Return (x, y) of the center of cell containing provided text 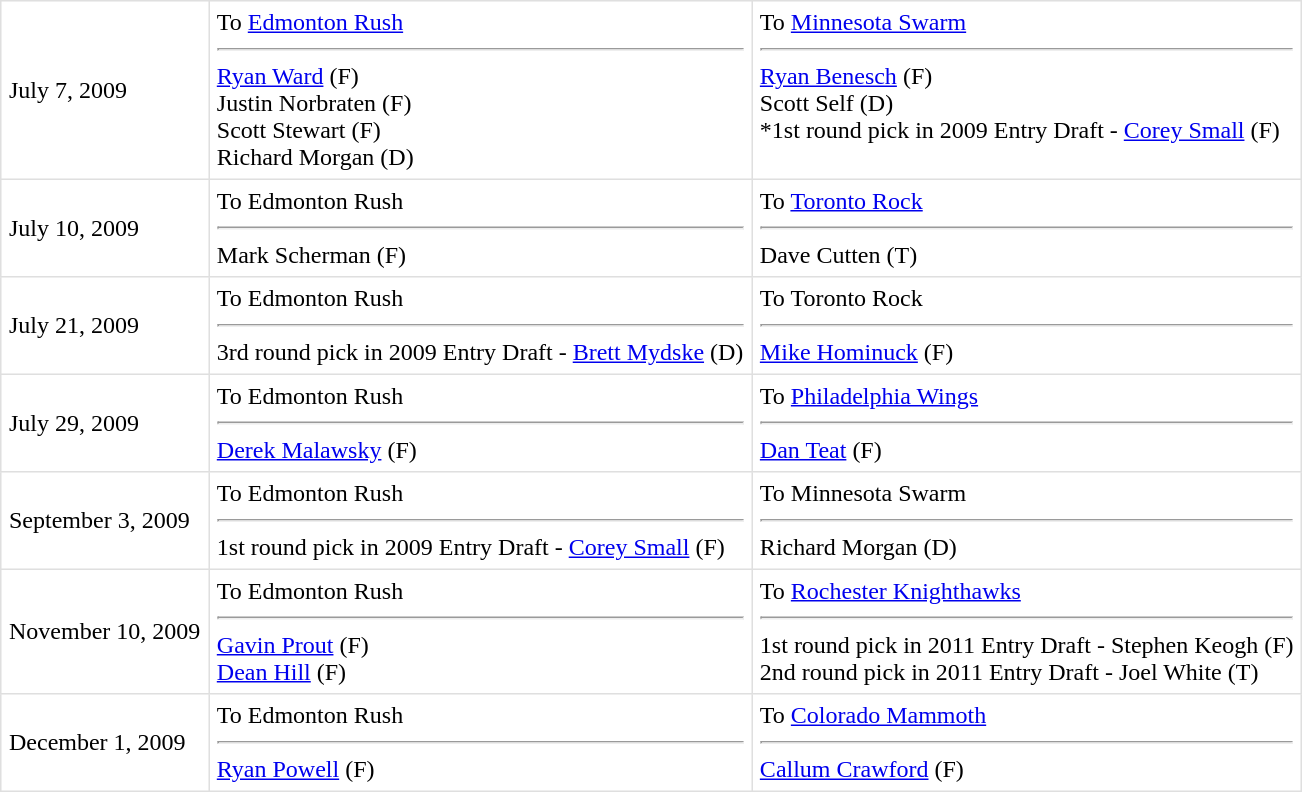
July 29, 2009 (105, 423)
December 1, 2009 (105, 743)
September 3, 2009 (105, 521)
To Minnesota Swarm Ryan Benesch (F) Scott Self (D) *1st round pick in 2009 Entry Draft - Corey Small (F) (1027, 90)
To Toronto Rock Mike Hominuck (F) (1027, 326)
To Edmonton Rush Ryan Powell (F) (480, 743)
To Toronto Rock Dave Cutten (T) (1027, 228)
To Edmonton Rush 1st round pick in 2009 Entry Draft - Corey Small (F) (480, 521)
To Edmonton Rush Derek Malawsky (F) (480, 423)
July 7, 2009 (105, 90)
July 21, 2009 (105, 326)
To Rochester Knighthawks 1st round pick in 2011 Entry Draft - Stephen Keogh (F) 2nd round pick in 2011 Entry Draft - Joel White (T) (1027, 631)
To Edmonton Rush Gavin Prout (F) Dean Hill (F) (480, 631)
To Philadelphia Wings Dan Teat (F) (1027, 423)
To Edmonton Rush 3rd round pick in 2009 Entry Draft - Brett Mydske (D) (480, 326)
To Edmonton Rush Mark Scherman (F) (480, 228)
To Edmonton Rush Ryan Ward (F) Justin Norbraten (F) Scott Stewart (F) Richard Morgan (D) (480, 90)
July 10, 2009 (105, 228)
November 10, 2009 (105, 631)
To Minnesota Swarm Richard Morgan (D) (1027, 521)
To Colorado Mammoth Callum Crawford (F) (1027, 743)
